Output the [x, y] coordinate of the center of the cell containing the given text.  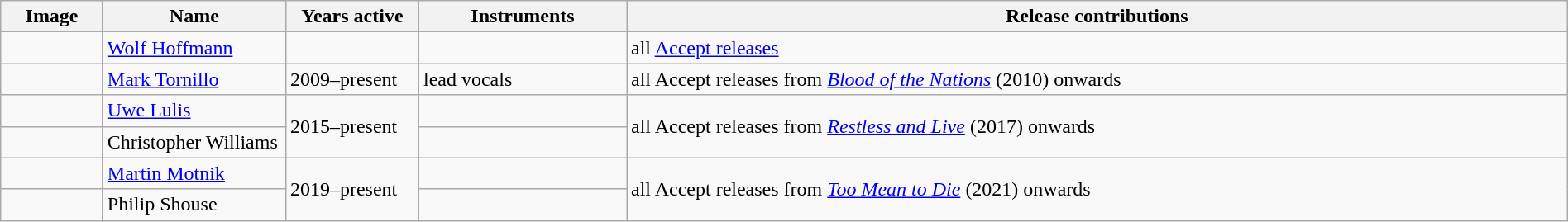
all Accept releases from Restless and Live (2017) onwards [1097, 126]
Martin Motnik [194, 173]
Wolf Hoffmann [194, 48]
all Accept releases from Too Mean to Die (2021) onwards [1097, 189]
Release contributions [1097, 17]
2009–present [352, 79]
Instruments [523, 17]
Image [52, 17]
lead vocals [523, 79]
2019–present [352, 189]
Mark Tornillo [194, 79]
Name [194, 17]
Uwe Lulis [194, 111]
all Accept releases [1097, 48]
Philip Shouse [194, 205]
all Accept releases from Blood of the Nations (2010) onwards [1097, 79]
Years active [352, 17]
Christopher Williams [194, 142]
2015–present [352, 126]
